Return (x, y) of the center of cell containing provided text 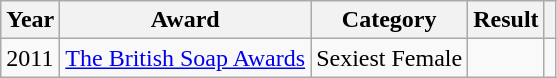
Award (186, 20)
Category (390, 20)
Result (506, 20)
Year (30, 20)
Sexiest Female (390, 58)
2011 (30, 58)
The British Soap Awards (186, 58)
